Provide the (x, y) coordinate of the cell's center where the given text is located.  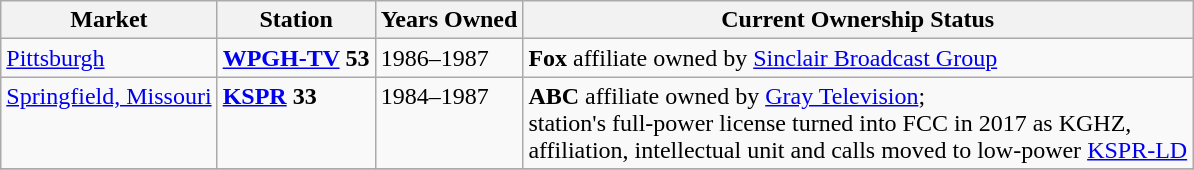
Market (109, 20)
Fox affiliate owned by Sinclair Broadcast Group (858, 58)
KSPR 33 (296, 123)
1986–1987 (449, 58)
Years Owned (449, 20)
Station (296, 20)
1984–1987 (449, 123)
WPGH-TV 53 (296, 58)
Pittsburgh (109, 58)
Springfield, Missouri (109, 123)
Current Ownership Status (858, 20)
